From the cell containing the given text, extract its center point as [X, Y] coordinate. 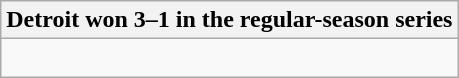
Detroit won 3–1 in the regular-season series [230, 20]
